Provide the [x, y] coordinate of the cell's center where the given text is located.  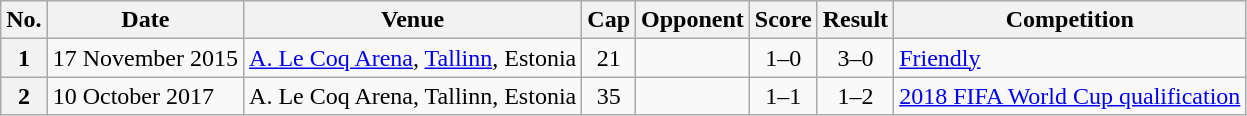
Score [783, 20]
1 [24, 58]
No. [24, 20]
Friendly [1070, 58]
1–0 [783, 58]
35 [609, 96]
3–0 [855, 58]
Venue [413, 20]
1–2 [855, 96]
Cap [609, 20]
Date [145, 20]
2018 FIFA World Cup qualification [1070, 96]
Opponent [693, 20]
2 [24, 96]
1–1 [783, 96]
Competition [1070, 20]
17 November 2015 [145, 58]
21 [609, 58]
Result [855, 20]
10 October 2017 [145, 96]
